Search for the cell housing the specified text and yield its (x, y) center coordinate. 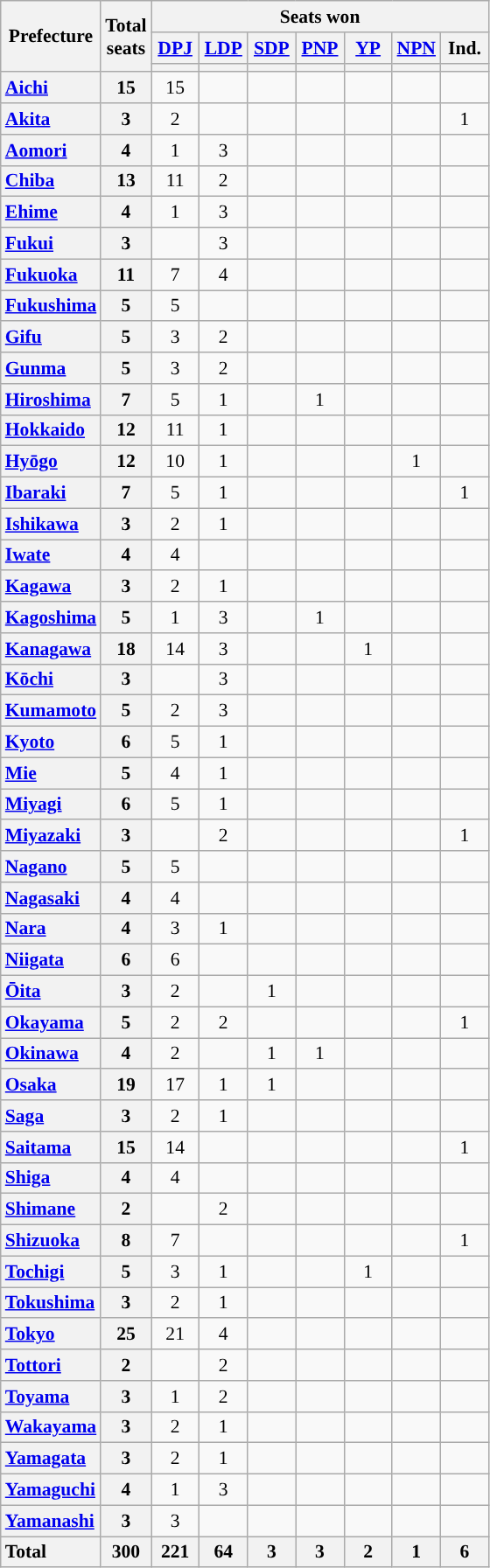
Seats won (320, 17)
Yamaguchi (51, 1490)
Akita (51, 119)
Saga (51, 1116)
Mie (51, 773)
Miyagi (51, 805)
25 (126, 1335)
Kagoshima (51, 617)
Okinawa (51, 1054)
Gifu (51, 338)
Wakayama (51, 1427)
Kyoto (51, 742)
DPJ (175, 48)
10 (175, 462)
Nagasaki (51, 898)
Ehime (51, 213)
Chiba (51, 181)
Ibaraki (51, 493)
Shimane (51, 1209)
Hyōgo (51, 462)
221 (175, 1552)
17 (175, 1085)
21 (175, 1335)
Shizuoka (51, 1241)
Niigata (51, 960)
Ind. (464, 48)
Fukushima (51, 306)
Totalseats (126, 37)
Total (51, 1552)
Toyama (51, 1397)
LDP (224, 48)
Saitama (51, 1147)
Hiroshima (51, 400)
Fukui (51, 244)
Yamagata (51, 1459)
19 (126, 1085)
Tokushima (51, 1303)
Osaka (51, 1085)
Hokkaido (51, 430)
Kumamoto (51, 711)
Gunma (51, 368)
Tochigi (51, 1272)
NPN (416, 48)
64 (224, 1552)
Ōita (51, 992)
Nara (51, 929)
Miyazaki (51, 836)
Aichi (51, 88)
SDP (271, 48)
13 (126, 181)
Aomori (51, 150)
Kagawa (51, 587)
Fukuoka (51, 275)
Kanagawa (51, 649)
PNP (320, 48)
Kōchi (51, 679)
8 (126, 1241)
Nagano (51, 867)
Okayama (51, 1022)
300 (126, 1552)
YP (367, 48)
Yamanashi (51, 1521)
Tottori (51, 1365)
Prefecture (51, 37)
Ishikawa (51, 524)
18 (126, 649)
Iwate (51, 555)
Tokyo (51, 1335)
Shiga (51, 1178)
